Identify which cell holds the provided text, then report its [X, Y] central coordinate. 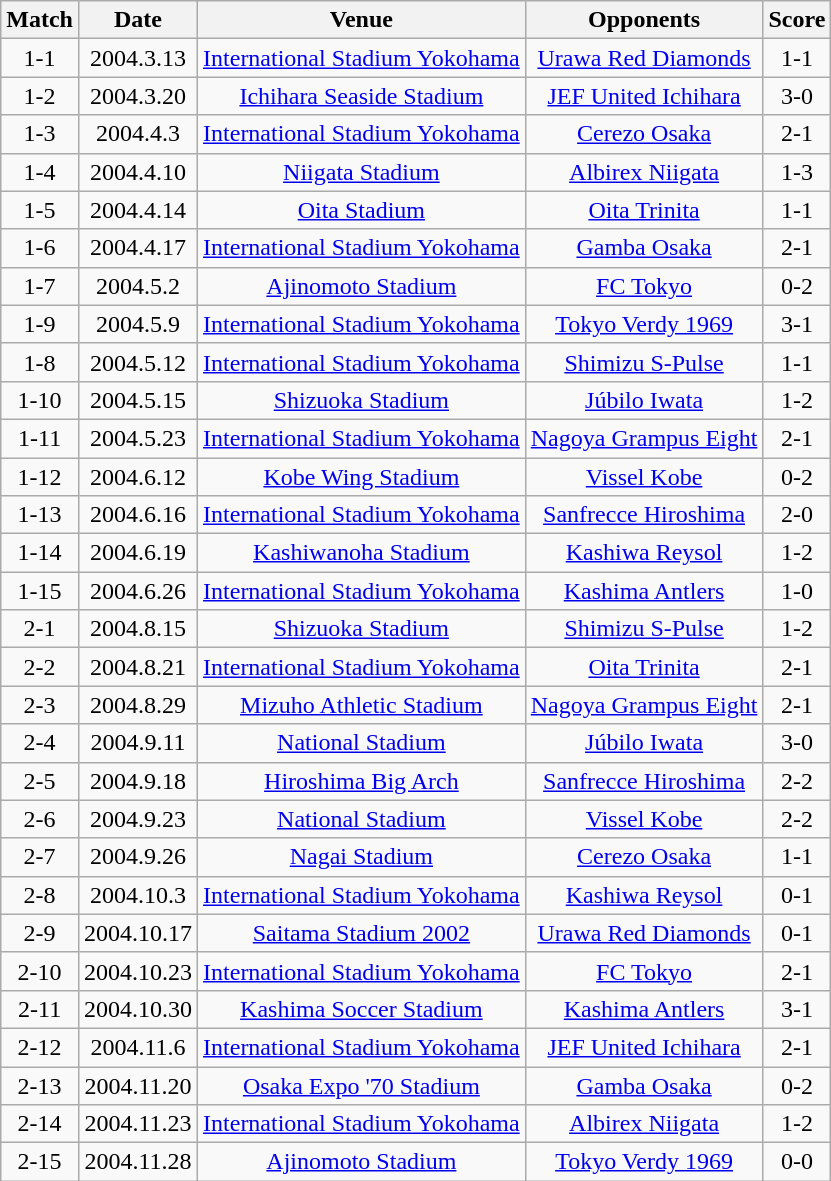
2004.5.15 [138, 400]
2004.5.9 [138, 324]
1-10 [40, 400]
2004.10.30 [138, 1009]
2004.6.19 [138, 553]
2-11 [40, 1009]
1-4 [40, 172]
2004.3.13 [138, 58]
Opponents [644, 20]
Match [40, 20]
2004.11.23 [138, 1124]
2004.4.14 [138, 210]
1-5 [40, 210]
Date [138, 20]
1-8 [40, 362]
2004.9.26 [138, 857]
1-12 [40, 477]
Kashima Soccer Stadium [362, 1009]
2-9 [40, 933]
2004.9.18 [138, 781]
1-11 [40, 438]
2-10 [40, 971]
2004.9.11 [138, 743]
2-12 [40, 1047]
2004.6.26 [138, 591]
2004.11.28 [138, 1162]
2004.6.12 [138, 477]
2004.5.23 [138, 438]
Kashiwanoha Stadium [362, 553]
2004.3.20 [138, 96]
2-13 [40, 1085]
2004.11.6 [138, 1047]
2004.4.17 [138, 248]
0-0 [797, 1162]
2004.6.16 [138, 515]
Niigata Stadium [362, 172]
2-5 [40, 781]
1-7 [40, 286]
Saitama Stadium 2002 [362, 933]
2004.8.15 [138, 629]
Mizuho Athletic Stadium [362, 705]
2-3 [40, 705]
2004.9.23 [138, 819]
2004.10.3 [138, 895]
1-15 [40, 591]
2-14 [40, 1124]
1-6 [40, 248]
Venue [362, 20]
2-15 [40, 1162]
Score [797, 20]
2004.4.10 [138, 172]
Nagai Stadium [362, 857]
1-13 [40, 515]
2004.10.23 [138, 971]
2004.5.12 [138, 362]
2004.4.3 [138, 134]
Kobe Wing Stadium [362, 477]
Hiroshima Big Arch [362, 781]
1-14 [40, 553]
2004.10.17 [138, 933]
2004.8.29 [138, 705]
2-8 [40, 895]
2-6 [40, 819]
2004.11.20 [138, 1085]
2-7 [40, 857]
2004.8.21 [138, 667]
1-9 [40, 324]
Osaka Expo '70 Stadium [362, 1085]
2004.5.2 [138, 286]
1-0 [797, 591]
Ichihara Seaside Stadium [362, 96]
Oita Stadium [362, 210]
2-4 [40, 743]
2-0 [797, 515]
